For the text-containing cell, return its midpoint in [X, Y] coordinate format. 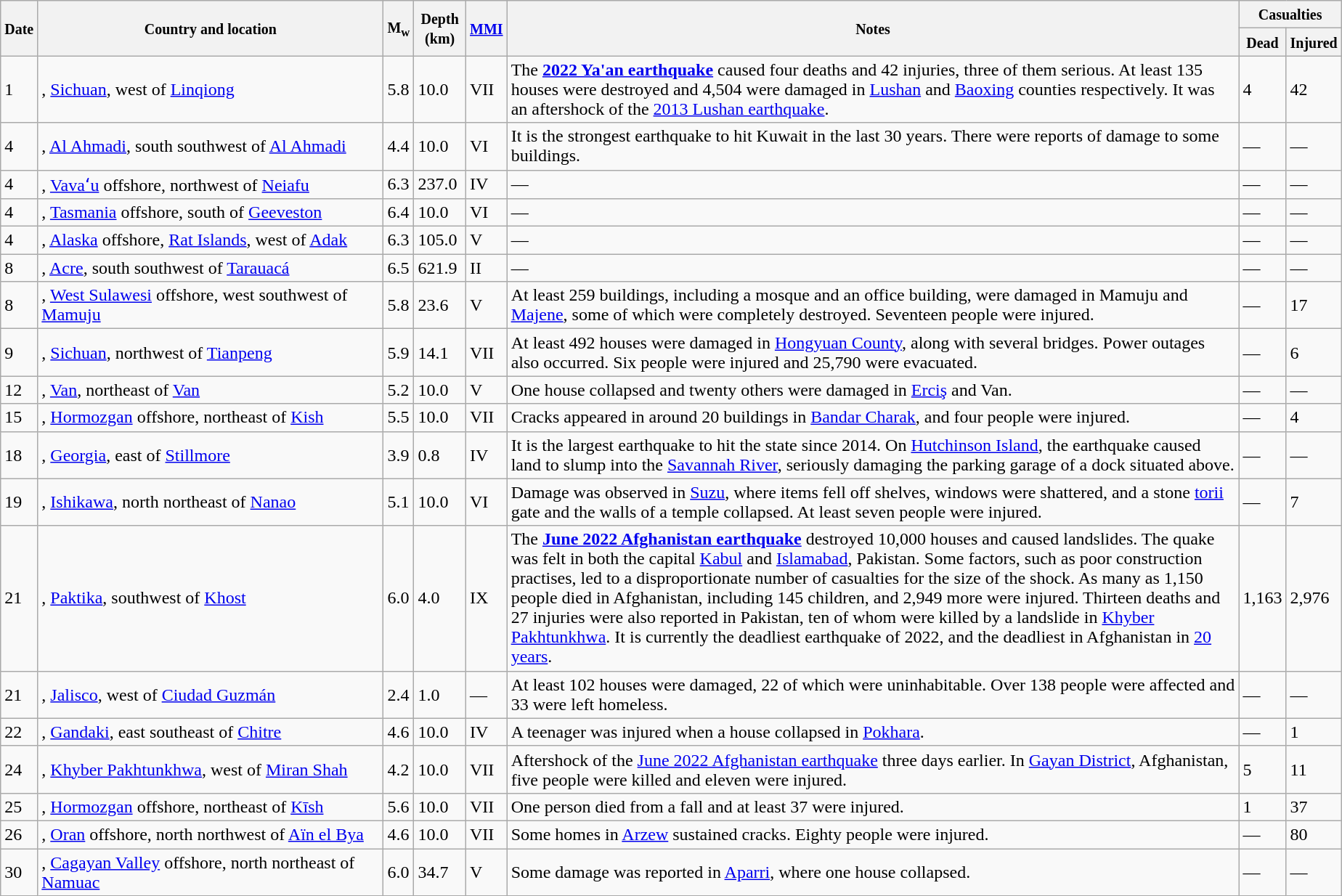
6.4 [399, 213]
25 [19, 807]
5.1 [399, 502]
11 [1314, 770]
, Al Ahmadi, south southwest of Al Ahmadi [211, 147]
15 [19, 418]
, Hormozgan offshore, northeast of Kish [211, 418]
Some homes in Arzew sustained cracks. Eighty people were injured. [873, 834]
18 [19, 455]
, Khyber Pakhtunkhwa, west of Miran Shah [211, 770]
, Sichuan, west of Linqiong [211, 89]
9 [19, 353]
Some damage was reported in Aparri, where one house collapsed. [873, 871]
, Georgia, east of Stillmore [211, 455]
, Alaska offshore, Rat Islands, west of Adak [211, 240]
17 [1314, 305]
One person died from a fall and at least 37 were injured. [873, 807]
Casualties [1290, 15]
, Tasmania offshore, south of Geeveston [211, 213]
A teenager was injured when a house collapsed in Pokhara. [873, 732]
5.5 [399, 418]
Depth (km) [440, 28]
30 [19, 871]
1.0 [440, 694]
Dead [1262, 42]
37 [1314, 807]
5.2 [399, 390]
237.0 [440, 184]
, West Sulawesi offshore, west southwest of Mamuju [211, 305]
, Acre, south southwest of Tarauacá [211, 268]
, Paktika, southwest of Khost [211, 598]
Date [19, 28]
4.0 [440, 598]
26 [19, 834]
, Van, northeast of Van [211, 390]
, Sichuan, northwest of Tianpeng [211, 353]
4.4 [399, 147]
3.9 [399, 455]
80 [1314, 834]
MMI [487, 28]
IX [487, 598]
1,163 [1262, 598]
621.9 [440, 268]
, Gandaki, east southeast of Chitre [211, 732]
5 [1262, 770]
2.4 [399, 694]
, Jalisco, west of Ciudad Guzmán [211, 694]
22 [19, 732]
7 [1314, 502]
, Ishikawa, north northeast of Nanao [211, 502]
, Hormozgan offshore, northeast of Kīsh [211, 807]
Mw [399, 28]
105.0 [440, 240]
42 [1314, 89]
2,976 [1314, 598]
Country and location [211, 28]
6 [1314, 353]
4.2 [399, 770]
19 [19, 502]
23.6 [440, 305]
5.6 [399, 807]
14.1 [440, 353]
II [487, 268]
, Cagayan Valley offshore, north northeast of Namuac [211, 871]
, Vavaʻu offshore, northwest of Neiafu [211, 184]
One house collapsed and twenty others were damaged in Erciş and Van. [873, 390]
5.9 [399, 353]
Notes [873, 28]
At least 102 houses were damaged, 22 of which were uninhabitable. Over 138 people were affected and 33 were left homeless. [873, 694]
Cracks appeared in around 20 buildings in Bandar Charak, and four people were injured. [873, 418]
12 [19, 390]
Injured [1314, 42]
0.8 [440, 455]
It is the strongest earthquake to hit Kuwait in the last 30 years. There were reports of damage to some buildings. [873, 147]
34.7 [440, 871]
, Oran offshore, north northwest of Aïn el Bya [211, 834]
6.5 [399, 268]
24 [19, 770]
